Provide the (X, Y) coordinate of the cell's center where the given text is located.  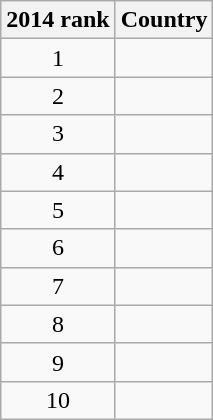
10 (58, 400)
Country (164, 20)
8 (58, 324)
3 (58, 134)
7 (58, 286)
6 (58, 248)
1 (58, 58)
5 (58, 210)
2 (58, 96)
2014 rank (58, 20)
9 (58, 362)
4 (58, 172)
